Determine the (X, Y) coordinate at the center of the cell enclosing the given text.  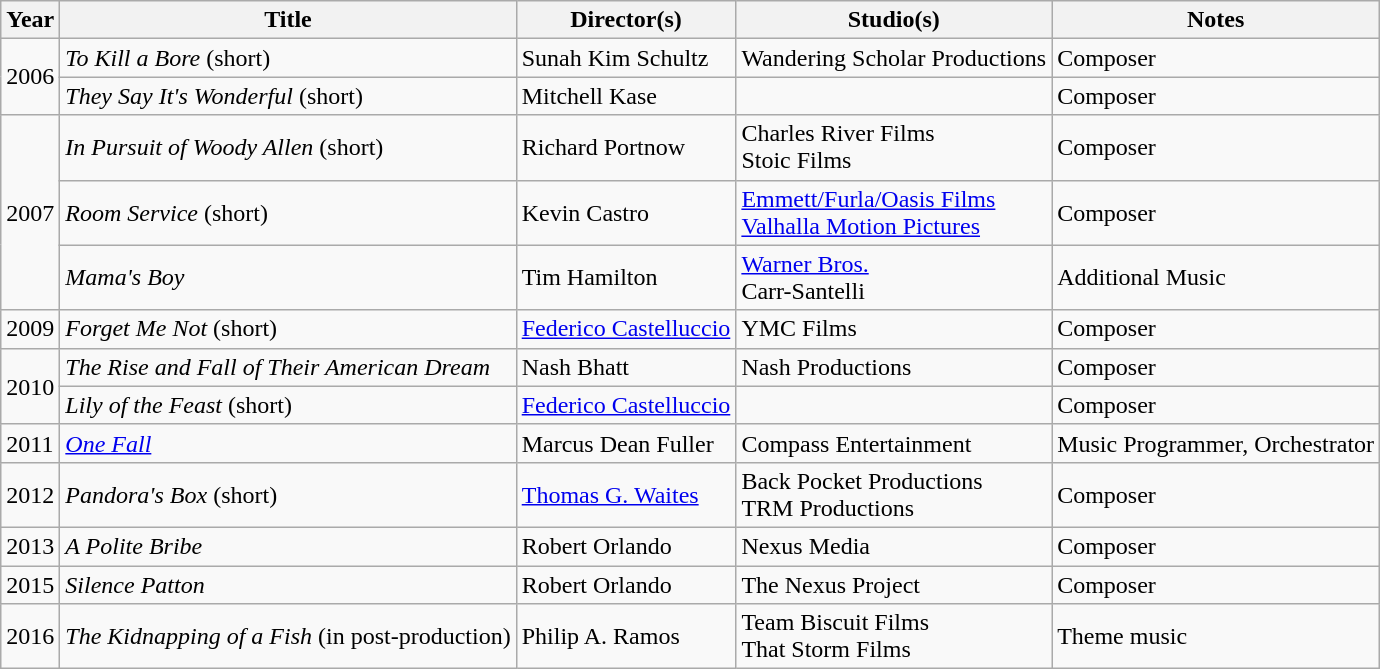
Kevin Castro (626, 212)
Theme music (1216, 636)
Room Service (short) (288, 212)
To Kill a Bore (short) (288, 58)
Mitchell Kase (626, 96)
Charles River FilmsStoic Films (894, 148)
Mama's Boy (288, 278)
Nash Bhatt (626, 367)
Marcus Dean Fuller (626, 443)
2011 (30, 443)
Richard Portnow (626, 148)
Warner Bros.Carr-Santelli (894, 278)
Compass Entertainment (894, 443)
Emmett/Furla/Oasis FilmsValhalla Motion Pictures (894, 212)
2009 (30, 329)
Director(s) (626, 20)
Additional Music (1216, 278)
Team Biscuit FilmsThat Storm Films (894, 636)
Lily of the Feast (short) (288, 405)
They Say It's Wonderful (short) (288, 96)
2006 (30, 77)
YMC Films (894, 329)
2015 (30, 585)
Silence Patton (288, 585)
Title (288, 20)
In Pursuit of Woody Allen (short) (288, 148)
Philip A. Ramos (626, 636)
The Nexus Project (894, 585)
Music Programmer, Orchestrator (1216, 443)
Tim Hamilton (626, 278)
Back Pocket ProductionsTRM Productions (894, 494)
2013 (30, 546)
Studio(s) (894, 20)
Pandora's Box (short) (288, 494)
2010 (30, 386)
Thomas G. Waites (626, 494)
The Kidnapping of a Fish (in post-production) (288, 636)
Sunah Kim Schultz (626, 58)
2007 (30, 212)
2016 (30, 636)
Year (30, 20)
Notes (1216, 20)
2012 (30, 494)
Nexus Media (894, 546)
The Rise and Fall of Their American Dream (288, 367)
One Fall (288, 443)
Nash Productions (894, 367)
Wandering Scholar Productions (894, 58)
Forget Me Not (short) (288, 329)
A Polite Bribe (288, 546)
